Locate the cell with the specified text and output its (X, Y) center coordinate. 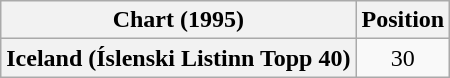
Position (403, 20)
Iceland (Íslenski Listinn Topp 40) (178, 58)
30 (403, 58)
Chart (1995) (178, 20)
